For the text-containing cell, return its midpoint in (X, Y) coordinate format. 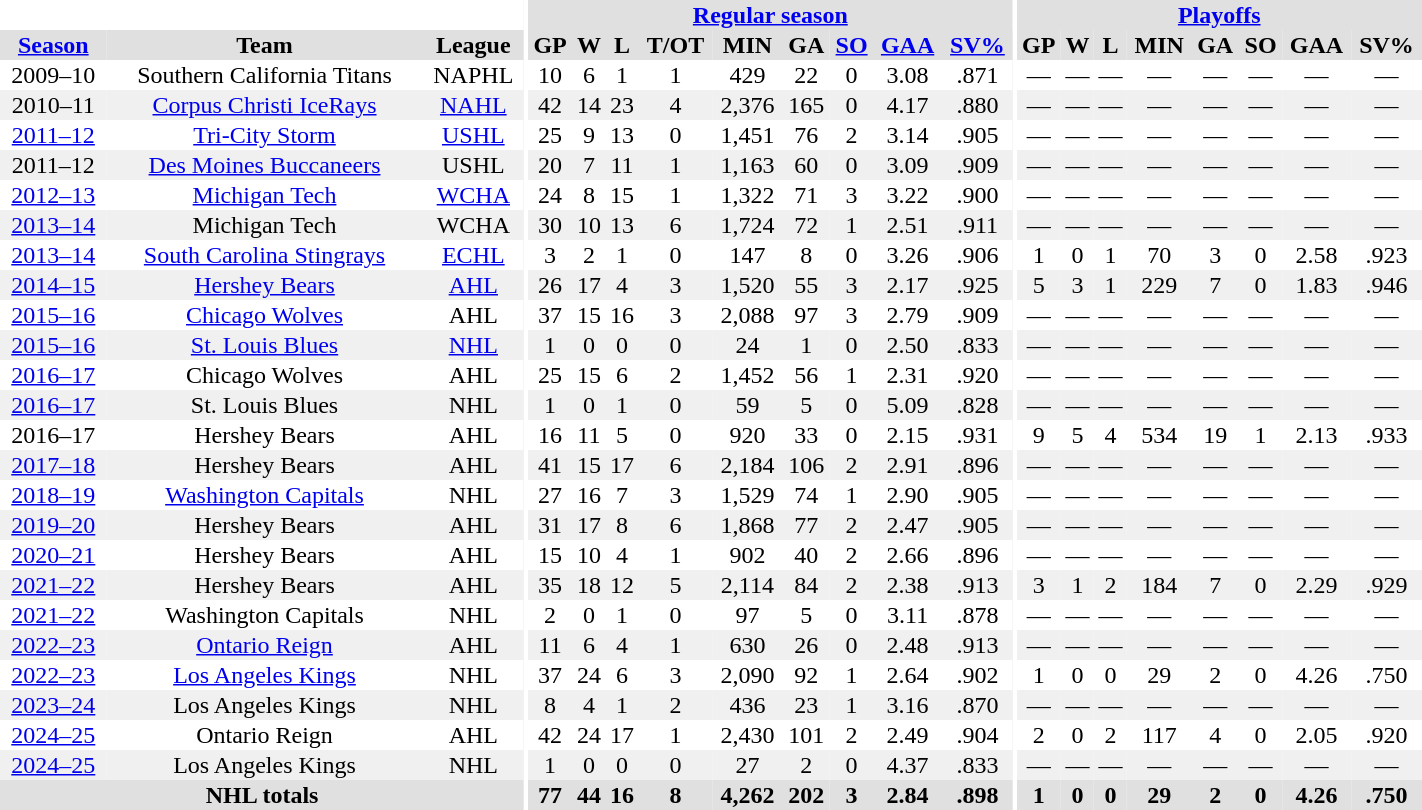
2019–20 (54, 525)
5.09 (908, 405)
.946 (1386, 285)
.906 (978, 255)
56 (806, 375)
3.14 (908, 135)
2.84 (908, 795)
902 (747, 555)
22 (806, 75)
3.26 (908, 255)
2.58 (1316, 255)
3.09 (908, 165)
202 (806, 795)
2.64 (908, 675)
20 (550, 165)
1,529 (747, 495)
2.47 (908, 525)
.904 (978, 735)
2.29 (1316, 585)
2.15 (908, 435)
4.17 (908, 105)
2.31 (908, 375)
55 (806, 285)
2010–11 (54, 105)
2.66 (908, 555)
2,088 (747, 315)
92 (806, 675)
184 (1159, 585)
84 (806, 585)
117 (1159, 735)
.870 (978, 705)
35 (550, 585)
3.11 (908, 615)
.828 (978, 405)
.902 (978, 675)
2,184 (747, 465)
T/OT (676, 45)
71 (806, 195)
2.51 (908, 225)
74 (806, 495)
920 (747, 435)
18 (588, 585)
40 (806, 555)
1,868 (747, 525)
33 (806, 435)
2.91 (908, 465)
1,520 (747, 285)
2.48 (908, 645)
2009–10 (54, 75)
165 (806, 105)
2.50 (908, 345)
Corpus Christi IceRays (265, 105)
30 (550, 225)
4,262 (747, 795)
1,322 (747, 195)
2012–13 (54, 195)
Season (54, 45)
2,376 (747, 105)
60 (806, 165)
76 (806, 135)
2.05 (1316, 735)
.900 (978, 195)
1,452 (747, 375)
3.22 (908, 195)
534 (1159, 435)
106 (806, 465)
2017–18 (54, 465)
3.08 (908, 75)
31 (550, 525)
4.37 (908, 765)
3.16 (908, 705)
41 (550, 465)
2.90 (908, 495)
.911 (978, 225)
630 (747, 645)
NAPHL (473, 75)
Tri-City Storm (265, 135)
NHL totals (262, 795)
70 (1159, 255)
2.13 (1316, 435)
2,090 (747, 675)
South Carolina Stingrays (265, 255)
72 (806, 225)
.898 (978, 795)
.878 (978, 615)
.880 (978, 105)
59 (747, 405)
Regular season (770, 15)
2.49 (908, 735)
2.17 (908, 285)
2.79 (908, 315)
2,114 (747, 585)
.923 (1386, 255)
2023–24 (54, 705)
19 (1215, 435)
12 (622, 585)
14 (588, 105)
1.83 (1316, 285)
.933 (1386, 435)
League (473, 45)
147 (747, 255)
Playoffs (1219, 15)
Team (265, 45)
2014–15 (54, 285)
1,451 (747, 135)
2020–21 (54, 555)
229 (1159, 285)
2,430 (747, 735)
NAHL (473, 105)
429 (747, 75)
ECHL (473, 255)
2018–19 (54, 495)
Des Moines Buccaneers (265, 165)
.931 (978, 435)
Southern California Titans (265, 75)
101 (806, 735)
.925 (978, 285)
1,724 (747, 225)
1,163 (747, 165)
2.38 (908, 585)
44 (588, 795)
436 (747, 705)
.871 (978, 75)
.929 (1386, 585)
